Locate the cell with the specified text and output its [x, y] center coordinate. 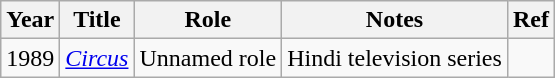
Title [97, 20]
Year [30, 20]
Role [208, 20]
Notes [395, 20]
Unnamed role [208, 58]
Circus [97, 58]
Hindi television series [395, 58]
1989 [30, 58]
Ref [530, 20]
